Output the [x, y] coordinate of the center of the cell containing the given text.  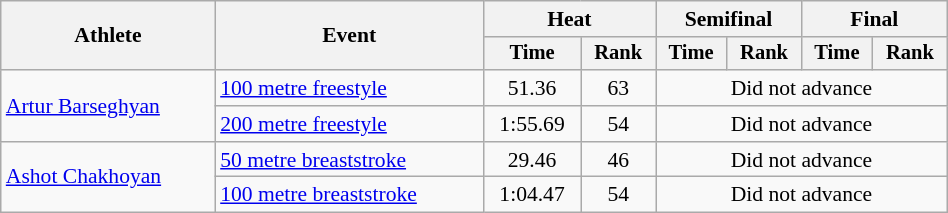
29.46 [532, 160]
Final [874, 19]
63 [618, 88]
1:04.47 [532, 195]
50 metre breaststroke [349, 160]
100 metre breaststroke [349, 195]
Event [349, 36]
100 metre freestyle [349, 88]
200 metre freestyle [349, 124]
Athlete [108, 36]
Artur Barseghyan [108, 106]
1:55.69 [532, 124]
Semifinal [729, 19]
46 [618, 160]
51.36 [532, 88]
Ashot Chakhoyan [108, 178]
Heat [569, 19]
